Provide the (X, Y) coordinate of the cell's center where the given text is located.  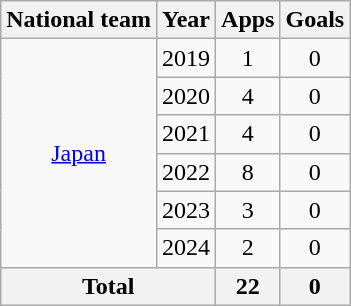
2020 (186, 96)
Year (186, 20)
2024 (186, 248)
Total (108, 286)
2023 (186, 210)
8 (248, 172)
2019 (186, 58)
Apps (248, 20)
22 (248, 286)
2 (248, 248)
2022 (186, 172)
1 (248, 58)
2021 (186, 134)
Japan (79, 153)
3 (248, 210)
National team (79, 20)
Goals (315, 20)
